Provide the (x, y) coordinate of the cell's center where the given text is located.  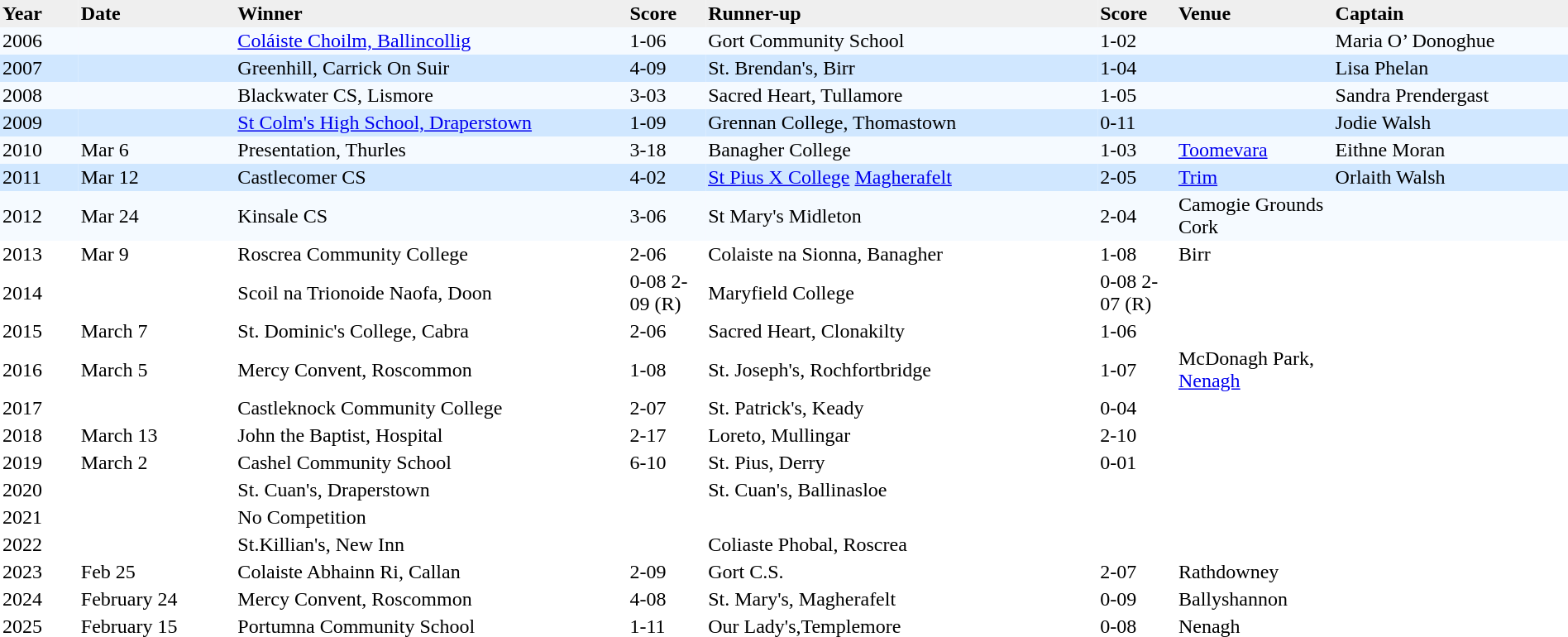
St. Cuan's, Draperstown (431, 490)
1-03 (1136, 151)
Coliaste Phobal, Roscrea (901, 544)
0-08 2-07 (R) (1136, 293)
Lisa Phelan (1451, 68)
Roscrea Community College (431, 255)
Colaiste na Sionna, Banagher (901, 255)
Banagher College (901, 151)
February 24 (157, 599)
Camogie Grounds Cork (1255, 216)
Maria O’ Donoghue (1451, 41)
Maryfield College (901, 293)
Kinsale CS (431, 216)
Trim (1255, 177)
2015 (40, 331)
2-05 (1136, 177)
St Pius X College Magherafelt (901, 177)
St. Cuan's, Ballinasloe (901, 490)
2-17 (667, 435)
6-10 (667, 463)
2020 (40, 490)
March 13 (157, 435)
2009 (40, 122)
2007 (40, 68)
Feb 25 (157, 572)
McDonagh Park, Nenagh (1255, 370)
1-04 (1136, 68)
Runner-up (901, 13)
3-18 (667, 151)
No Competition (431, 518)
2-09 (667, 572)
0-11 (1136, 122)
Captain (1451, 13)
Coláiste Choilm, Ballincollig (431, 41)
Venue (1255, 13)
St. Joseph's, Rochfortbridge (901, 370)
Presentation, Thurles (431, 151)
Winner (431, 13)
Jodie Walsh (1451, 122)
Scoil na Trionoide Naofa, Doon (431, 293)
Ballyshannon (1255, 599)
3-06 (667, 216)
2021 (40, 518)
Mar 12 (157, 177)
0-08 2-09 (R) (667, 293)
Greenhill, Carrick On Suir (431, 68)
Blackwater CS, Lismore (431, 96)
1-07 (1136, 370)
Sacred Heart, Tullamore (901, 96)
Castlecomer CS (431, 177)
Toomevara (1255, 151)
4-08 (667, 599)
St Colm's High School, Draperstown (431, 122)
Birr (1255, 255)
Mar 9 (157, 255)
John the Baptist, Hospital (431, 435)
Mar 6 (157, 151)
Colaiste Abhainn Ri, Callan (431, 572)
2-10 (1136, 435)
1-02 (1136, 41)
Gort C.S. (901, 572)
2022 (40, 544)
Grennan College, Thomastown (901, 122)
0-09 (1136, 599)
St. Patrick's, Keady (901, 409)
2011 (40, 177)
Rathdowney (1255, 572)
Sacred Heart, Clonakilty (901, 331)
St. Mary's, Magherafelt (901, 599)
4-09 (667, 68)
Loreto, Mullingar (901, 435)
2014 (40, 293)
2008 (40, 96)
St. Brendan's, Birr (901, 68)
2016 (40, 370)
0-04 (1136, 409)
2013 (40, 255)
2012 (40, 216)
Date (157, 13)
Gort Community School (901, 41)
2024 (40, 599)
Cashel Community School (431, 463)
2010 (40, 151)
St. Dominic's College, Cabra (431, 331)
2019 (40, 463)
0-01 (1136, 463)
4-02 (667, 177)
March 5 (157, 370)
2018 (40, 435)
1-09 (667, 122)
Year (40, 13)
Orlaith Walsh (1451, 177)
2023 (40, 572)
Sandra Prendergast (1451, 96)
3-03 (667, 96)
Mar 24 (157, 216)
St Mary's Midleton (901, 216)
Castleknock Community College (431, 409)
2006 (40, 41)
March 7 (157, 331)
St.Killian's, New Inn (431, 544)
March 2 (157, 463)
2-04 (1136, 216)
St. Pius, Derry (901, 463)
2017 (40, 409)
Eithne Moran (1451, 151)
1-05 (1136, 96)
